Determine the (X, Y) coordinate at the center of the cell enclosing the given text.  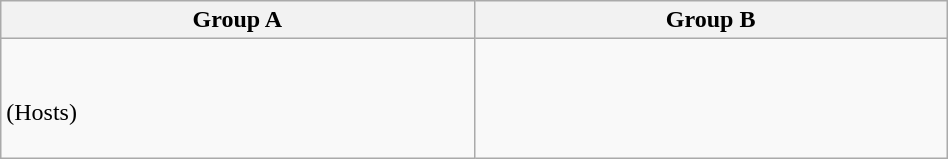
(Hosts) (238, 98)
Group B (710, 20)
Group A (238, 20)
